Locate the cell with the specified text and output its (X, Y) center coordinate. 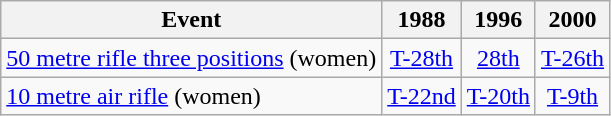
T-20th (498, 96)
10 metre air rifle (women) (192, 96)
2000 (572, 20)
Event (192, 20)
T-26th (572, 58)
T-28th (422, 58)
1988 (422, 20)
T-9th (572, 96)
28th (498, 58)
50 metre rifle three positions (women) (192, 58)
T-22nd (422, 96)
1996 (498, 20)
